Detect which cell encompasses the target text, then output its (x, y) center coordinate. 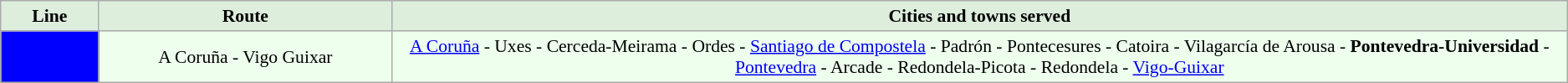
Line (50, 16)
Cities and towns served (980, 16)
Route (246, 16)
A Coruña - Vigo Guixar (246, 57)
